Locate the cell with the specified text and output its [x, y] center coordinate. 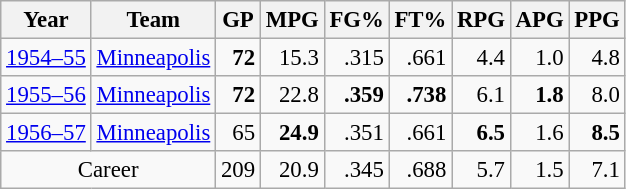
8.5 [597, 133]
1954–55 [46, 58]
FG% [356, 20]
24.9 [292, 133]
Career [108, 170]
1.5 [540, 170]
4.8 [597, 58]
RPG [482, 20]
.738 [420, 95]
GP [238, 20]
6.5 [482, 133]
Year [46, 20]
.315 [356, 58]
APG [540, 20]
FT% [420, 20]
.359 [356, 95]
1956–57 [46, 133]
MPG [292, 20]
Team [153, 20]
1.8 [540, 95]
.351 [356, 133]
5.7 [482, 170]
22.8 [292, 95]
15.3 [292, 58]
65 [238, 133]
.688 [420, 170]
1.6 [540, 133]
PPG [597, 20]
8.0 [597, 95]
1955–56 [46, 95]
20.9 [292, 170]
.345 [356, 170]
7.1 [597, 170]
1.0 [540, 58]
4.4 [482, 58]
209 [238, 170]
6.1 [482, 95]
